Determine the (X, Y) coordinate at the center of the cell enclosing the given text.  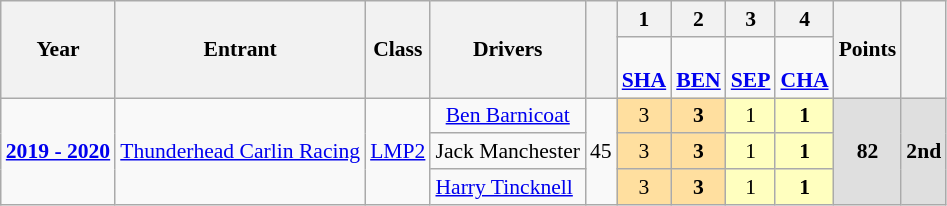
Entrant (240, 50)
2019 - 2020 (58, 152)
Jack Manchester (508, 152)
4 (804, 19)
2 (698, 19)
Thunderhead Carlin Racing (240, 152)
82 (868, 152)
Harry Tincknell (508, 187)
SHA (644, 68)
BEN (698, 68)
Points (868, 50)
LMP2 (398, 152)
CHA (804, 68)
2nd (924, 152)
45 (601, 152)
Drivers (508, 50)
Year (58, 50)
Class (398, 50)
SEP (751, 68)
Ben Barnicoat (508, 116)
